Search for the cell housing the specified text and yield its [x, y] center coordinate. 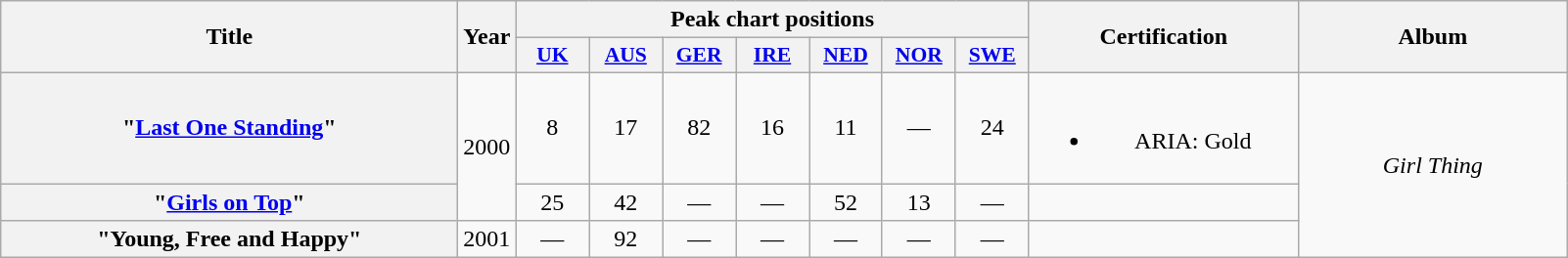
Title [229, 37]
24 [992, 127]
Peak chart positions [772, 20]
IRE [773, 56]
"Last One Standing" [229, 127]
NOR [918, 56]
2001 [487, 239]
Album [1433, 37]
GER [699, 56]
8 [552, 127]
Certification [1163, 37]
AUS [626, 56]
"Girls on Top" [229, 202]
52 [846, 202]
Year [487, 37]
82 [699, 127]
ARIA: Gold [1163, 127]
2000 [487, 147]
11 [846, 127]
SWE [992, 56]
16 [773, 127]
"Young, Free and Happy" [229, 239]
92 [626, 239]
25 [552, 202]
Girl Thing [1433, 164]
42 [626, 202]
UK [552, 56]
13 [918, 202]
NED [846, 56]
17 [626, 127]
